Output the (X, Y) coordinate of the center of the cell containing the given text.  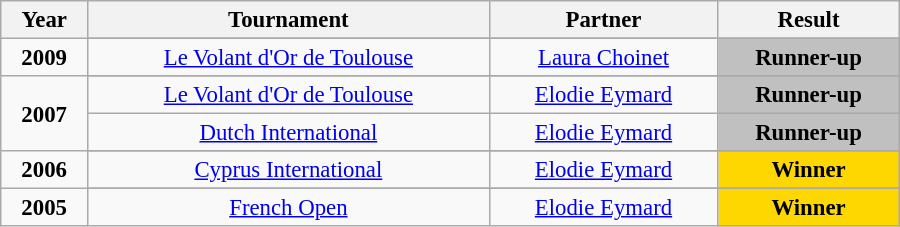
2009 (44, 58)
Result (808, 20)
Tournament (289, 20)
French Open (289, 208)
Dutch International (289, 133)
Partner (604, 20)
Year (44, 20)
2005 (44, 208)
2007 (44, 114)
Cyprus International (289, 170)
Laura Choinet (604, 58)
2006 (44, 170)
